Identify which cell holds the provided text, then report its [x, y] central coordinate. 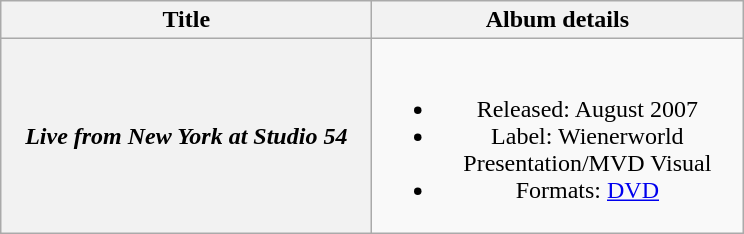
Title [186, 20]
Album details [558, 20]
Live from New York at Studio 54 [186, 136]
Released: August 2007Label: Wienerworld Presentation/MVD VisualFormats: DVD [558, 136]
